Return the (x, y) coordinate for the center point of the cell that contains the specified text.  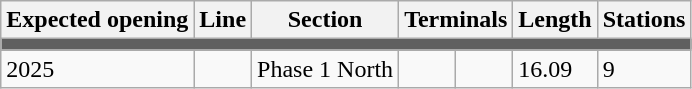
2025 (98, 69)
Phase 1 North (326, 69)
Line (223, 20)
Length (555, 20)
9 (644, 69)
Terminals (456, 20)
Section (326, 20)
Expected opening (98, 20)
Stations (644, 20)
16.09 (555, 69)
